Find where the given text appears and provide that cell's center as (X, Y) coordinate. 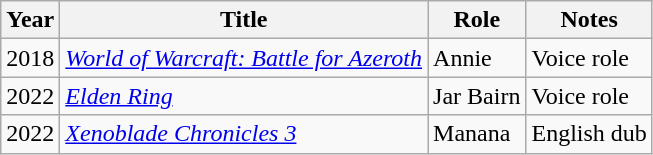
Elden Ring (244, 96)
English dub (589, 134)
Xenoblade Chronicles 3 (244, 134)
Year (30, 20)
Manana (477, 134)
Notes (589, 20)
Jar Bairn (477, 96)
Title (244, 20)
World of Warcraft: Battle for Azeroth (244, 58)
Annie (477, 58)
Role (477, 20)
2018 (30, 58)
